Extract the [X, Y] coordinate from the center of the cell holding the provided text.  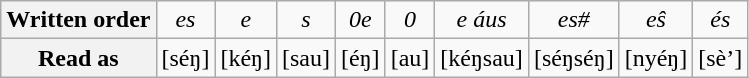
[sè’] [720, 58]
e áus [482, 20]
[nyéŋ] [656, 58]
Written order [78, 20]
[au] [410, 58]
eŝ [656, 20]
[séŋ] [186, 58]
[kéŋsau] [482, 58]
[kéŋ] [246, 58]
[séŋséŋ] [574, 58]
Read as [78, 58]
0e [361, 20]
es [186, 20]
es# [574, 20]
0 [410, 20]
[sau] [306, 58]
és [720, 20]
[éŋ] [361, 58]
e [246, 20]
s [306, 20]
